Scan for the cell matching the given text and deliver its [x, y] coordinate at center. 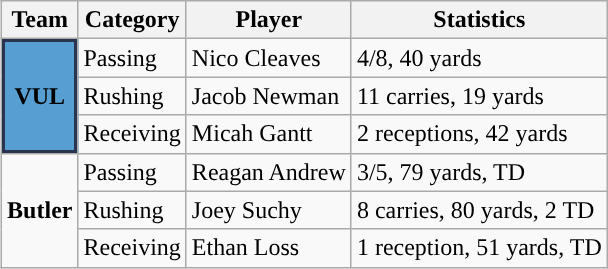
2 receptions, 42 yards [479, 134]
Reagan Andrew [268, 172]
Ethan Loss [268, 248]
Team [40, 20]
11 carries, 19 yards [479, 96]
Micah Gantt [268, 134]
Player [268, 20]
1 reception, 51 yards, TD [479, 248]
8 carries, 80 yards, 2 TD [479, 210]
Butler [40, 210]
3/5, 79 yards, TD [479, 172]
Joey Suchy [268, 210]
4/8, 40 yards [479, 58]
Jacob Newman [268, 96]
Category [132, 20]
Nico Cleaves [268, 58]
VUL [40, 96]
Statistics [479, 20]
